Determine the (X, Y) coordinate at the center of the cell enclosing the given text.  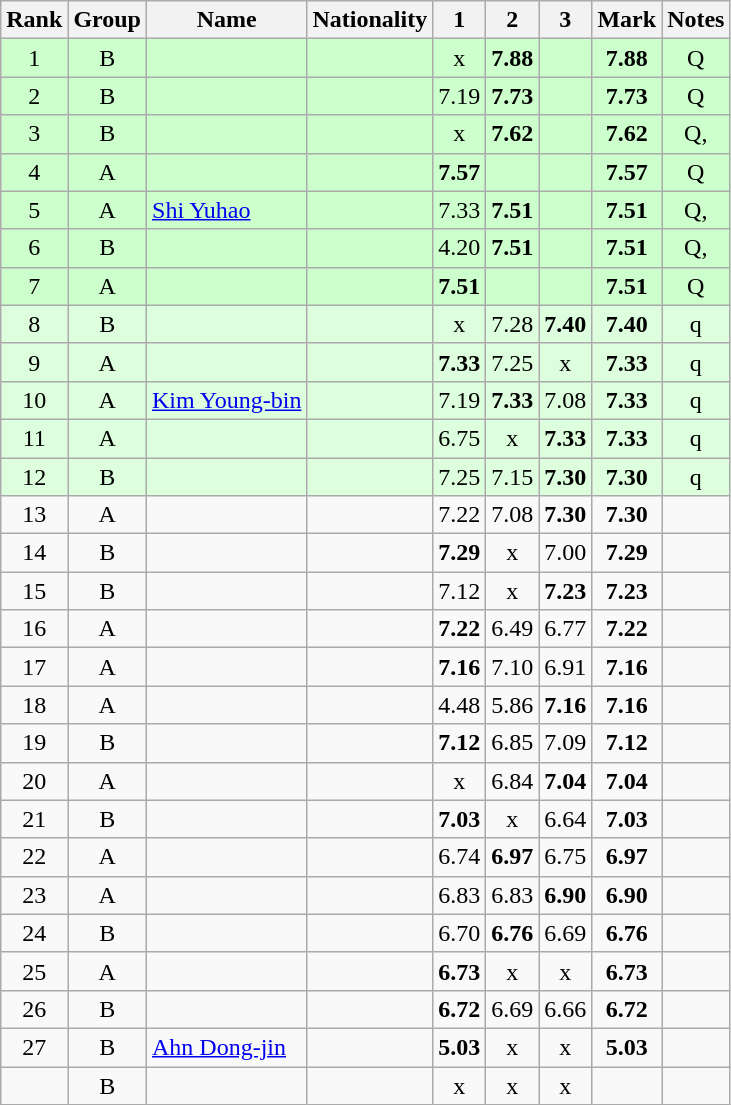
Ahn Dong-jin (227, 1047)
7.10 (512, 667)
17 (34, 667)
Mark (627, 20)
19 (34, 743)
6.84 (512, 781)
8 (34, 324)
5.86 (512, 705)
10 (34, 400)
Kim Young-bin (227, 400)
5 (34, 210)
Shi Yuhao (227, 210)
7.00 (566, 553)
6.66 (566, 1009)
27 (34, 1047)
4.48 (460, 705)
26 (34, 1009)
7.15 (512, 477)
4 (34, 172)
15 (34, 591)
23 (34, 895)
6.77 (566, 629)
22 (34, 857)
6.49 (512, 629)
6.91 (566, 667)
12 (34, 477)
Name (227, 20)
Group (108, 20)
13 (34, 515)
Rank (34, 20)
Nationality (370, 20)
11 (34, 438)
6.74 (460, 857)
7.28 (512, 324)
16 (34, 629)
9 (34, 362)
6 (34, 248)
21 (34, 819)
24 (34, 933)
6.70 (460, 933)
14 (34, 553)
20 (34, 781)
6.85 (512, 743)
Notes (696, 20)
4.20 (460, 248)
6.64 (566, 819)
7.09 (566, 743)
18 (34, 705)
7 (34, 286)
25 (34, 971)
